Search for the cell housing the specified text and yield its (X, Y) center coordinate. 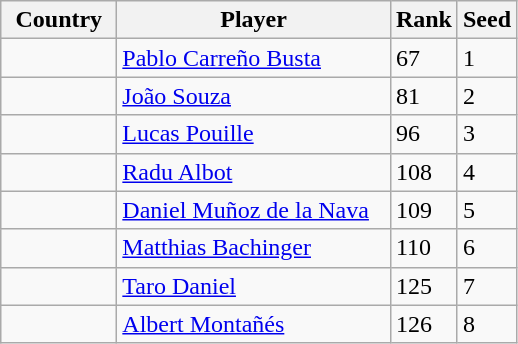
Seed (486, 20)
5 (486, 210)
1 (486, 58)
Radu Albot (254, 172)
Lucas Pouille (254, 134)
Matthias Bachinger (254, 248)
Country (59, 20)
Taro Daniel (254, 286)
6 (486, 248)
108 (424, 172)
3 (486, 134)
Pablo Carreño Busta (254, 58)
Daniel Muñoz de la Nava (254, 210)
8 (486, 324)
4 (486, 172)
7 (486, 286)
Player (254, 20)
2 (486, 96)
Albert Montañés (254, 324)
110 (424, 248)
126 (424, 324)
81 (424, 96)
João Souza (254, 96)
96 (424, 134)
125 (424, 286)
109 (424, 210)
67 (424, 58)
Rank (424, 20)
